Determine the (X, Y) coordinate at the center of the cell enclosing the given text.  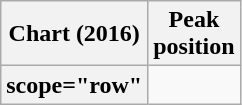
Chart (2016) (74, 34)
Peakposition (194, 34)
scope="row" (74, 85)
